Detect which cell encompasses the target text, then output its (X, Y) center coordinate. 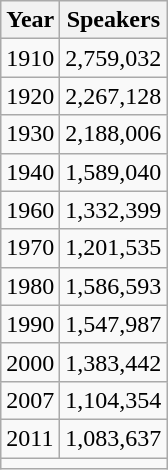
Speakers (114, 20)
1,589,040 (114, 172)
1910 (30, 58)
1,201,535 (114, 248)
1,104,354 (114, 400)
1980 (30, 286)
1,547,987 (114, 324)
2,759,032 (114, 58)
1,586,593 (114, 286)
1940 (30, 172)
1970 (30, 248)
2007 (30, 400)
Year (30, 20)
1,083,637 (114, 438)
1,383,442 (114, 362)
2011 (30, 438)
1920 (30, 96)
1990 (30, 324)
1930 (30, 134)
1,332,399 (114, 210)
2000 (30, 362)
1960 (30, 210)
2,188,006 (114, 134)
2,267,128 (114, 96)
